Extract the (X, Y) coordinate from the center of the cell holding the provided text.  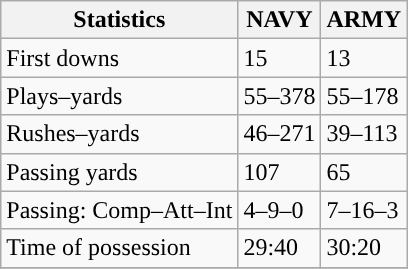
46–271 (280, 134)
29:40 (280, 248)
107 (280, 172)
Passing: Comp–Att–Int (120, 210)
Passing yards (120, 172)
Statistics (120, 20)
Time of possession (120, 248)
Plays–yards (120, 96)
4–9–0 (280, 210)
NAVY (280, 20)
30:20 (364, 248)
15 (280, 58)
65 (364, 172)
7–16–3 (364, 210)
Rushes–yards (120, 134)
First downs (120, 58)
13 (364, 58)
ARMY (364, 20)
55–378 (280, 96)
39–113 (364, 134)
55–178 (364, 96)
